Return the [x, y] coordinate for the center point of the cell that contains the specified text.  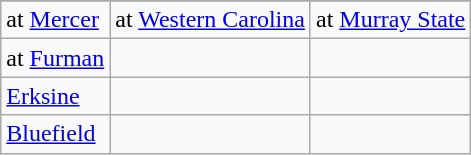
at Mercer [56, 20]
Erksine [56, 96]
Bluefield [56, 134]
at Murray State [390, 20]
at Western Carolina [210, 20]
at Furman [56, 58]
